Return the [x, y] coordinate for the center point of the cell that contains the specified text.  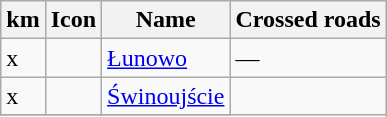
Icon [73, 20]
Łunowo [166, 58]
Crossed roads [308, 20]
— [308, 58]
Świnoujście [166, 96]
Name [166, 20]
km [23, 20]
